Detect which cell encompasses the target text, then output its (X, Y) center coordinate. 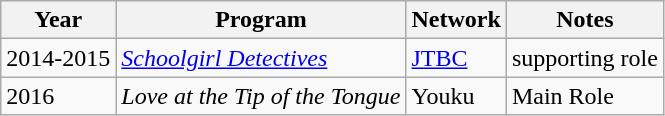
2016 (58, 96)
Schoolgirl Detectives (261, 58)
Love at the Tip of the Tongue (261, 96)
Network (456, 20)
Youku (456, 96)
Main Role (584, 96)
Notes (584, 20)
JTBC (456, 58)
Year (58, 20)
2014-2015 (58, 58)
supporting role (584, 58)
Program (261, 20)
